Locate the cell with the specified text and output its [X, Y] center coordinate. 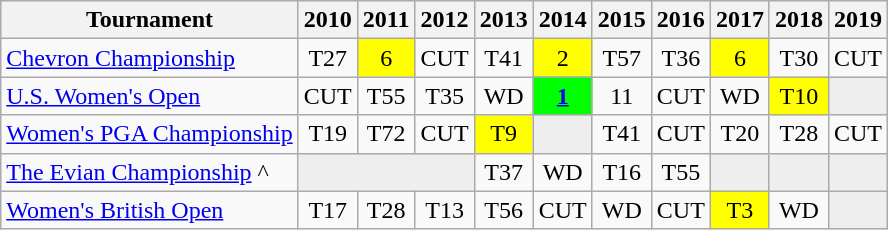
U.S. Women's Open [150, 96]
2014 [562, 20]
2017 [740, 20]
T20 [740, 134]
T72 [386, 134]
2018 [798, 20]
2015 [622, 20]
T37 [504, 172]
2012 [444, 20]
The Evian Championship ^ [150, 172]
T57 [622, 58]
T9 [504, 134]
T3 [740, 210]
2 [562, 58]
T19 [328, 134]
T35 [444, 96]
T17 [328, 210]
2010 [328, 20]
Tournament [150, 20]
2013 [504, 20]
T36 [680, 58]
T13 [444, 210]
1 [562, 96]
T27 [328, 58]
T30 [798, 58]
Women's PGA Championship [150, 134]
T56 [504, 210]
Women's British Open [150, 210]
2016 [680, 20]
Chevron Championship [150, 58]
T10 [798, 96]
2011 [386, 20]
T16 [622, 172]
11 [622, 96]
2019 [858, 20]
